Scan for the cell matching the given text and deliver its [X, Y] coordinate at center. 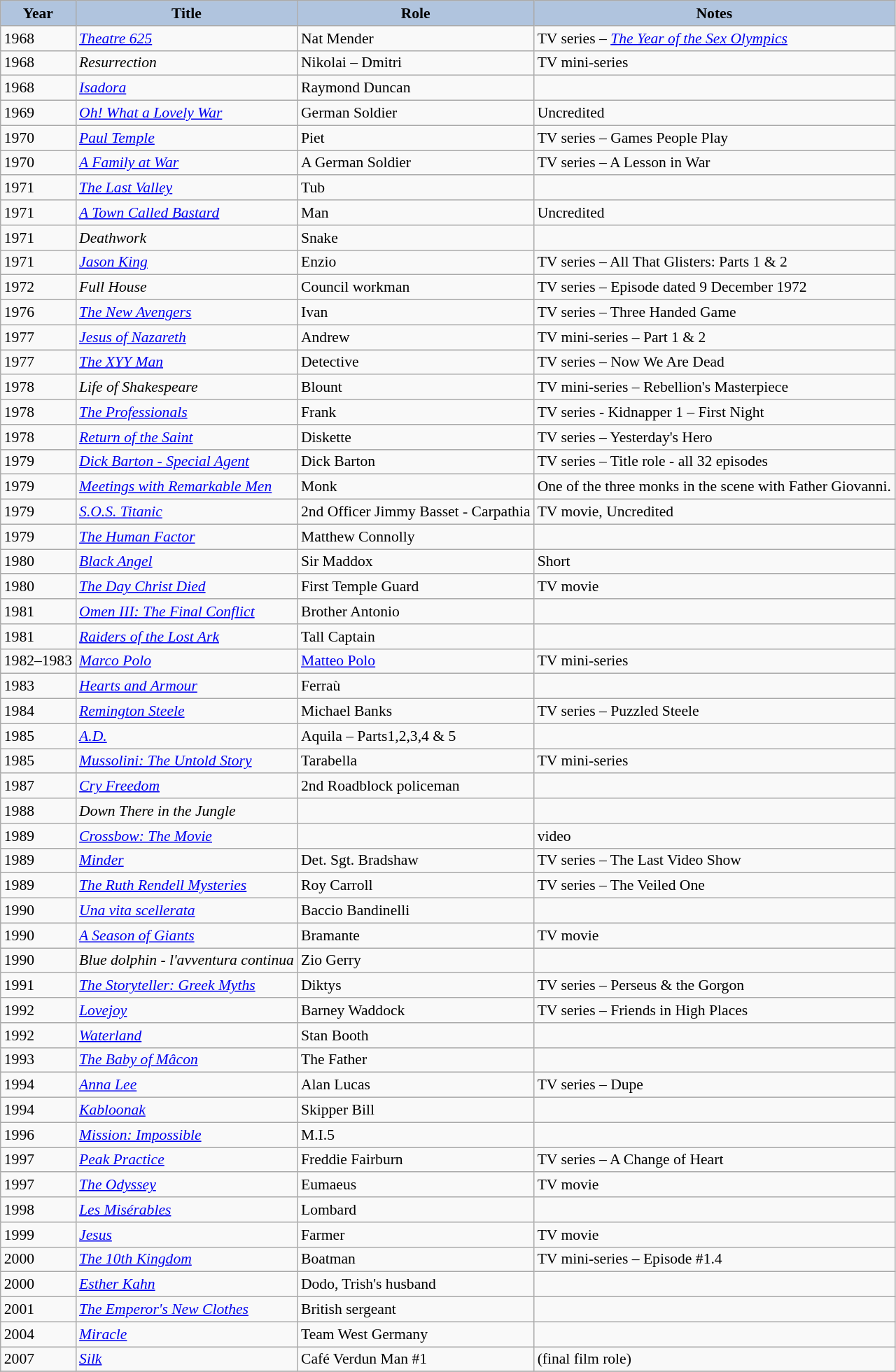
One of the three monks in the scene with Father Giovanni. [714, 487]
The Human Factor [186, 537]
Anna Lee [186, 1085]
Life of Shakespeare [186, 388]
German Soldier [416, 113]
Lombard [416, 1210]
TV series – The Last Video Show [714, 861]
TV series – The Year of the Sex Olympics [714, 38]
Raiders of the Lost Ark [186, 637]
Isadora [186, 88]
The 10th Kingdom [186, 1259]
The Storyteller: Greek Myths [186, 986]
Meetings with Remarkable Men [186, 487]
1999 [38, 1235]
TV series – Now We Are Dead [714, 362]
Skipper Bill [416, 1110]
British sergeant [416, 1310]
Blue dolphin - l'avventura continua [186, 961]
Freddie Fairburn [416, 1160]
Waterland [186, 1035]
Resurrection [186, 63]
Enzio [416, 262]
Remington Steele [186, 712]
Return of the Saint [186, 437]
Team West Germany [416, 1334]
Aquila – Parts1,2,3,4 & 5 [416, 736]
Boatman [416, 1259]
Monk [416, 487]
TV series – Yesterday's Hero [714, 437]
1998 [38, 1210]
The Last Valley [186, 188]
The Day Christ Died [186, 587]
Lovejoy [186, 1010]
Michael Banks [416, 712]
A Season of Giants [186, 935]
Dodo, Trish's husband [416, 1285]
Role [416, 13]
Ivan [416, 313]
Ferraù [416, 686]
video [714, 836]
Deathwork [186, 238]
1984 [38, 712]
TV mini-series – Episode #1.4 [714, 1259]
Detective [416, 362]
Una vita scellerata [186, 911]
Paul Temple [186, 138]
Peak Practice [186, 1160]
Roy Carroll [416, 886]
TV series – The Veiled One [714, 886]
The Ruth Rendell Mysteries [186, 886]
Dick Barton [416, 462]
Zio Gerry [416, 961]
Sir Maddox [416, 562]
Matthew Connolly [416, 537]
Tall Captain [416, 637]
Dick Barton - Special Agent [186, 462]
1991 [38, 986]
Oh! What a Lovely War [186, 113]
Tub [416, 188]
Stan Booth [416, 1035]
TV series – Episode dated 9 December 1972 [714, 288]
TV series – A Change of Heart [714, 1160]
First Temple Guard [416, 587]
TV series – Dupe [714, 1085]
1993 [38, 1060]
Council workman [416, 288]
2nd Officer Jimmy Basset - Carpathia [416, 512]
Black Angel [186, 562]
Blount [416, 388]
Notes [714, 13]
Café Verdun Man #1 [416, 1359]
2007 [38, 1359]
S.O.S. Titanic [186, 512]
1969 [38, 113]
Farmer [416, 1235]
TV series – Friends in High Places [714, 1010]
Marco Polo [186, 661]
TV series – Games People Play [714, 138]
Theatre 625 [186, 38]
TV series - Kidnapper 1 – First Night [714, 412]
Short [714, 562]
A Family at War [186, 163]
TV series – Three Handed Game [714, 313]
1976 [38, 313]
Piet [416, 138]
Brother Antonio [416, 611]
Title [186, 13]
Miracle [186, 1334]
TV movie, Uncredited [714, 512]
1972 [38, 288]
(final film role) [714, 1359]
Omen III: The Final Conflict [186, 611]
Esther Kahn [186, 1285]
Diskette [416, 437]
The Professionals [186, 412]
Snake [416, 238]
Tarabella [416, 761]
Jason King [186, 262]
Jesus of Nazareth [186, 337]
The Odyssey [186, 1185]
TV mini-series – Rebellion's Masterpiece [714, 388]
1987 [38, 786]
Mussolini: The Untold Story [186, 761]
A German Soldier [416, 163]
Det. Sgt. Bradshaw [416, 861]
Barney Waddock [416, 1010]
Jesus [186, 1235]
Bramante [416, 935]
TV series – Perseus & the Gorgon [714, 986]
The Father [416, 1060]
TV series – Puzzled Steele [714, 712]
Eumaeus [416, 1185]
Crossbow: The Movie [186, 836]
Nikolai – Dmitri [416, 63]
Year [38, 13]
Hearts and Armour [186, 686]
TV series – Title role - all 32 episodes [714, 462]
1982–1983 [38, 661]
Alan Lucas [416, 1085]
The Baby of Mâcon [186, 1060]
Cry Freedom [186, 786]
TV mini-series – Part 1 & 2 [714, 337]
Frank [416, 412]
Full House [186, 288]
2001 [38, 1310]
Down There in the Jungle [186, 811]
Matteo Polo [416, 661]
Kabloonak [186, 1110]
Silk [186, 1359]
2nd Roadblock policeman [416, 786]
Nat Mender [416, 38]
TV series – A Lesson in War [714, 163]
Andrew [416, 337]
Les Misérables [186, 1210]
The Emperor's New Clothes [186, 1310]
Baccio Bandinelli [416, 911]
TV series – All That Glisters: Parts 1 & 2 [714, 262]
Mission: Impossible [186, 1135]
A Town Called Bastard [186, 213]
The XYY Man [186, 362]
The New Avengers [186, 313]
1983 [38, 686]
2004 [38, 1334]
1988 [38, 811]
Diktys [416, 986]
Raymond Duncan [416, 88]
Minder [186, 861]
1996 [38, 1135]
A.D. [186, 736]
M.I.5 [416, 1135]
Man [416, 213]
